Identify which cell holds the provided text, then report its [X, Y] central coordinate. 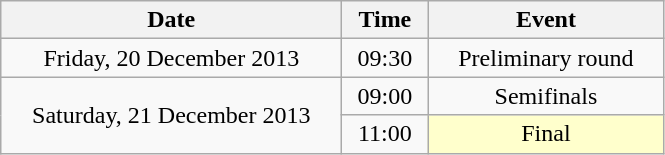
Event [546, 20]
Date [172, 20]
09:00 [385, 96]
Time [385, 20]
Semifinals [546, 96]
11:00 [385, 134]
09:30 [385, 58]
Saturday, 21 December 2013 [172, 115]
Preliminary round [546, 58]
Friday, 20 December 2013 [172, 58]
Final [546, 134]
